Provide the (x, y) coordinate of the cell's center where the given text is located.  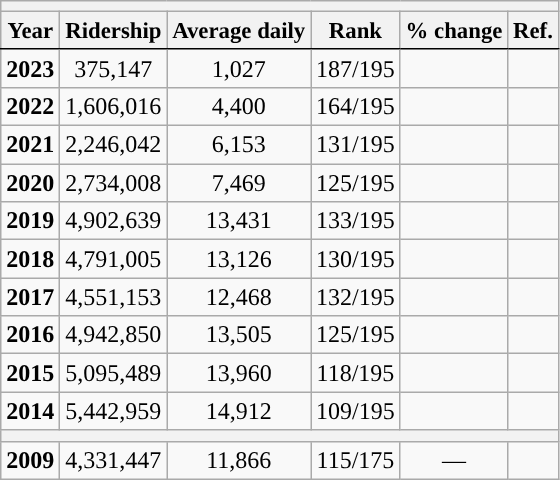
132/195 (356, 297)
5,095,489 (114, 373)
4,791,005 (114, 259)
130/195 (356, 259)
118/195 (356, 373)
133/195 (356, 221)
12,468 (239, 297)
4,400 (239, 106)
2014 (30, 411)
2016 (30, 335)
Average daily (239, 31)
187/195 (356, 68)
Ridership (114, 31)
4,902,639 (114, 221)
5,442,959 (114, 411)
2,246,042 (114, 145)
2022 (30, 106)
2018 (30, 259)
2015 (30, 373)
131/195 (356, 145)
Rank (356, 31)
1,606,016 (114, 106)
13,960 (239, 373)
2019 (30, 221)
2021 (30, 145)
2023 (30, 68)
13,431 (239, 221)
Year (30, 31)
— (454, 460)
4,331,447 (114, 460)
2,734,008 (114, 183)
2017 (30, 297)
375,147 (114, 68)
4,551,153 (114, 297)
11,866 (239, 460)
6,153 (239, 145)
7,469 (239, 183)
13,505 (239, 335)
1,027 (239, 68)
109/195 (356, 411)
2020 (30, 183)
2009 (30, 460)
13,126 (239, 259)
Ref. (533, 31)
115/175 (356, 460)
164/195 (356, 106)
% change (454, 31)
4,942,850 (114, 335)
14,912 (239, 411)
